Detect which cell encompasses the target text, then output its (x, y) center coordinate. 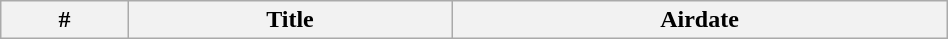
# (64, 20)
Airdate (700, 20)
Title (290, 20)
